For the text-containing cell, return its midpoint in [x, y] coordinate format. 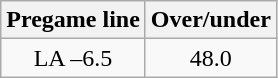
LA –6.5 [74, 58]
48.0 [210, 58]
Pregame line [74, 20]
Over/under [210, 20]
